Return (X, Y) of the center of cell containing provided text 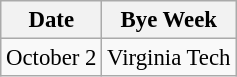
Date (52, 20)
Bye Week (169, 20)
Virginia Tech (169, 58)
October 2 (52, 58)
